From the cell containing the given text, extract its center point as (x, y) coordinate. 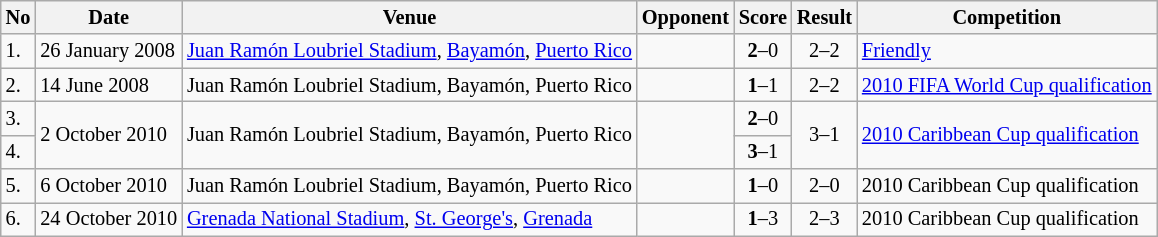
Opponent (686, 17)
1–3 (763, 219)
2010 FIFA World Cup qualification (1007, 85)
3. (18, 118)
2. (18, 85)
Friendly (1007, 51)
Date (108, 17)
6 October 2010 (108, 186)
1. (18, 51)
5. (18, 186)
Score (763, 17)
No (18, 17)
2–3 (824, 219)
26 January 2008 (108, 51)
14 June 2008 (108, 85)
4. (18, 152)
Result (824, 17)
Grenada National Stadium, St. George's, Grenada (410, 219)
1–1 (763, 85)
1–0 (763, 186)
24 October 2010 (108, 219)
Competition (1007, 17)
6. (18, 219)
2 October 2010 (108, 134)
Venue (410, 17)
